Return the [x, y] coordinate for the center point of the cell that contains the specified text.  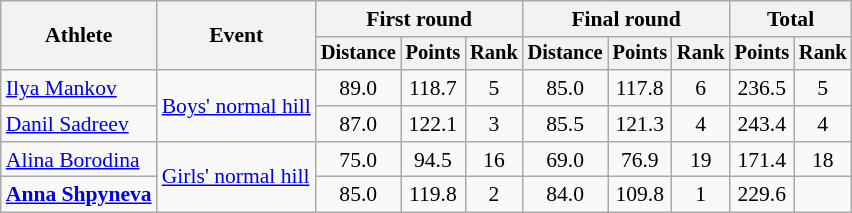
Total [791, 19]
2 [494, 195]
85.5 [566, 124]
Ilya Mankov [79, 88]
6 [701, 88]
3 [494, 124]
Girls' normal hill [236, 178]
Final round [626, 19]
69.0 [566, 160]
119.8 [433, 195]
Boys' normal hill [236, 106]
109.8 [640, 195]
229.6 [762, 195]
121.3 [640, 124]
16 [494, 160]
Athlete [79, 36]
Alina Borodina [79, 160]
117.8 [640, 88]
84.0 [566, 195]
19 [701, 160]
75.0 [358, 160]
Danil Sadreev [79, 124]
Anna Shpyneva [79, 195]
1 [701, 195]
122.1 [433, 124]
Event [236, 36]
87.0 [358, 124]
94.5 [433, 160]
236.5 [762, 88]
118.7 [433, 88]
First round [420, 19]
171.4 [762, 160]
243.4 [762, 124]
18 [823, 160]
89.0 [358, 88]
76.9 [640, 160]
